Find where the given text appears and provide that cell's center as [X, Y] coordinate. 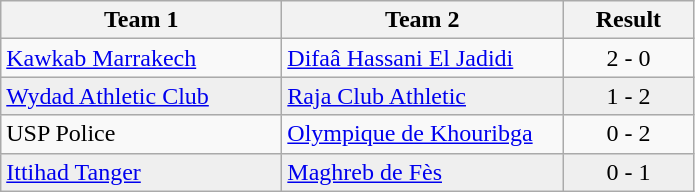
Wydad Athletic Club [142, 96]
2 - 0 [628, 58]
Kawkab Marrakech [142, 58]
USP Police [142, 134]
Team 2 [422, 20]
Difaâ Hassani El Jadidi [422, 58]
1 - 2 [628, 96]
Ittihad Tanger [142, 172]
Maghreb de Fès [422, 172]
0 - 2 [628, 134]
Team 1 [142, 20]
Raja Club Athletic [422, 96]
0 - 1 [628, 172]
Result [628, 20]
Olympique de Khouribga [422, 134]
